Detect which cell encompasses the target text, then output its (x, y) center coordinate. 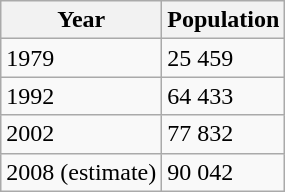
25 459 (224, 58)
64 433 (224, 96)
77 832 (224, 134)
2002 (82, 134)
90 042 (224, 172)
Year (82, 20)
1992 (82, 96)
2008 (estimate) (82, 172)
1979 (82, 58)
Population (224, 20)
